Extract the [X, Y] coordinate from the center of the cell holding the provided text.  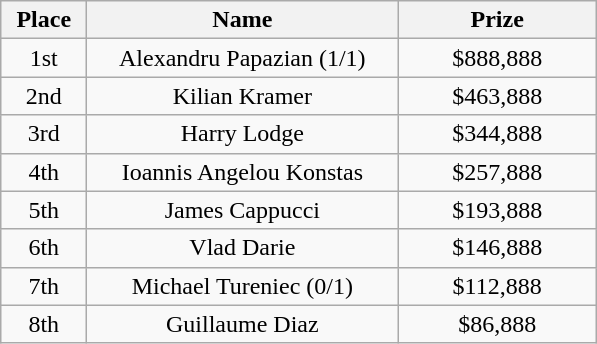
7th [44, 286]
1st [44, 58]
Harry Lodge [242, 134]
4th [44, 172]
Michael Tureniec (0/1) [242, 286]
5th [44, 210]
$344,888 [498, 134]
Prize [498, 20]
6th [44, 248]
$193,888 [498, 210]
$112,888 [498, 286]
3rd [44, 134]
8th [44, 324]
Vlad Darie [242, 248]
2nd [44, 96]
$146,888 [498, 248]
$257,888 [498, 172]
Guillaume Diaz [242, 324]
$86,888 [498, 324]
$463,888 [498, 96]
$888,888 [498, 58]
Kilian Kramer [242, 96]
James Cappucci [242, 210]
Ioannis Angelou Konstas [242, 172]
Alexandru Papazian (1/1) [242, 58]
Name [242, 20]
Place [44, 20]
